Scan for the cell matching the given text and deliver its [x, y] coordinate at center. 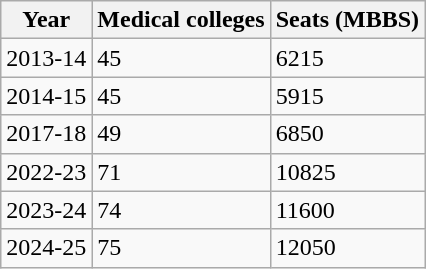
11600 [347, 210]
74 [181, 210]
Seats (MBBS) [347, 20]
12050 [347, 248]
Year [46, 20]
2013-14 [46, 58]
6850 [347, 134]
75 [181, 248]
2022-23 [46, 172]
Medical colleges [181, 20]
2023-24 [46, 210]
71 [181, 172]
5915 [347, 96]
10825 [347, 172]
6215 [347, 58]
2017-18 [46, 134]
49 [181, 134]
2014-15 [46, 96]
2024-25 [46, 248]
